Return (x, y) of the center of cell containing provided text 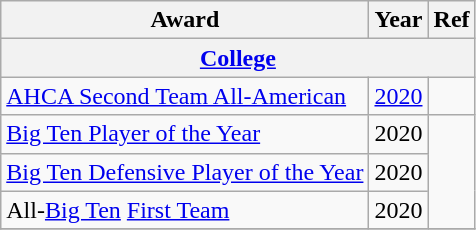
College (238, 58)
All-Big Ten First Team (185, 210)
Big Ten Defensive Player of the Year (185, 172)
Year (398, 20)
AHCA Second Team All-American (185, 96)
Ref (452, 20)
Award (185, 20)
Big Ten Player of the Year (185, 134)
